Identify which cell holds the provided text, then report its [X, Y] central coordinate. 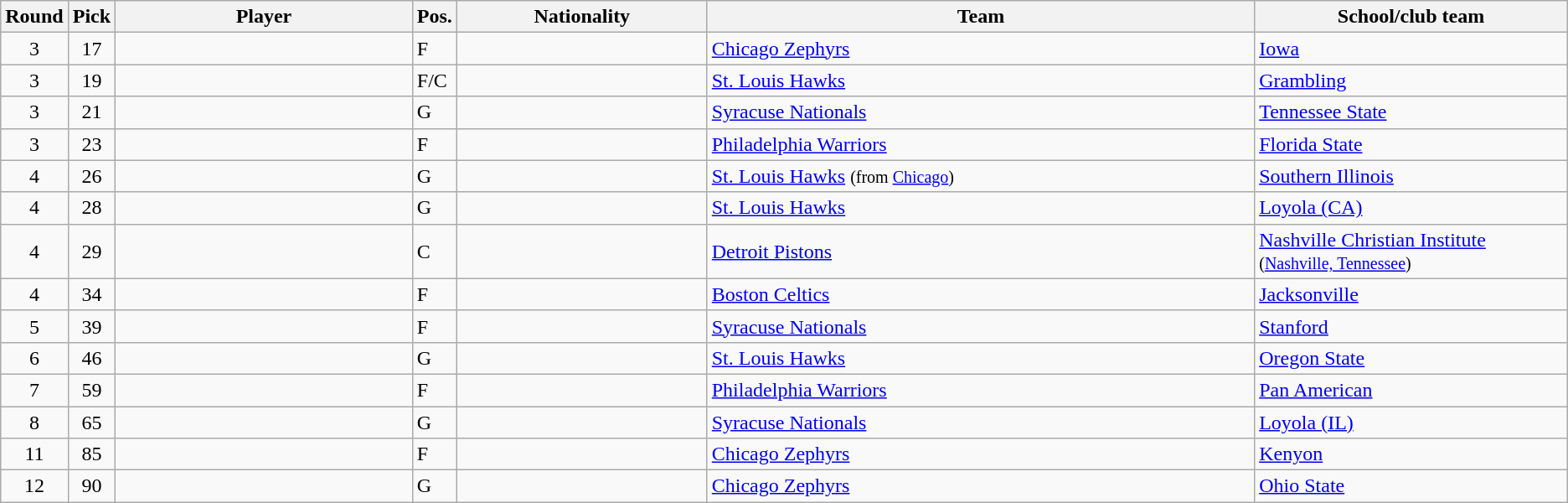
F/C [434, 80]
19 [91, 80]
Loyola (IL) [1411, 422]
Pos. [434, 17]
28 [91, 208]
23 [91, 144]
39 [91, 326]
Ohio State [1411, 486]
65 [91, 422]
School/club team [1411, 17]
5 [34, 326]
12 [34, 486]
17 [91, 49]
7 [34, 390]
Round [34, 17]
90 [91, 486]
Player [265, 17]
Nationality [581, 17]
Detroit Pistons [980, 251]
Pan American [1411, 390]
34 [91, 294]
Boston Celtics [980, 294]
Kenyon [1411, 454]
Southern Illinois [1411, 176]
21 [91, 112]
Jacksonville [1411, 294]
Nashville Christian Institute (Nashville, Tennessee) [1411, 251]
Team [980, 17]
C [434, 251]
Iowa [1411, 49]
Grambling [1411, 80]
Oregon State [1411, 358]
85 [91, 454]
26 [91, 176]
8 [34, 422]
Loyola (CA) [1411, 208]
Florida State [1411, 144]
6 [34, 358]
29 [91, 251]
59 [91, 390]
11 [34, 454]
Tennessee State [1411, 112]
Pick [91, 17]
46 [91, 358]
St. Louis Hawks (from Chicago) [980, 176]
Stanford [1411, 326]
